Detect which cell encompasses the target text, then output its [x, y] center coordinate. 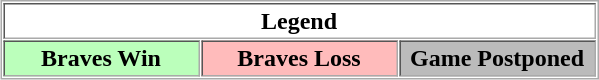
Braves Win [101, 58]
Braves Loss [299, 58]
Legend [299, 21]
Game Postponed [497, 58]
